Locate the cell with the specified text and output its [x, y] center coordinate. 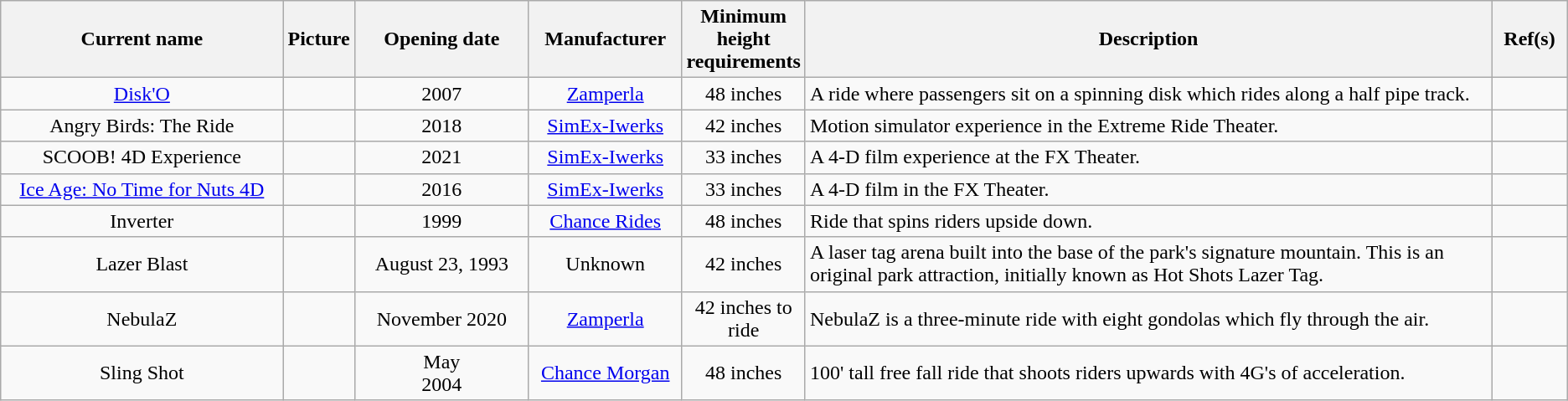
Manufacturer [605, 39]
Chance Morgan [605, 373]
Chance Rides [605, 221]
42 inches to ride [744, 318]
August 23, 1993 [441, 265]
2016 [441, 189]
A laser tag arena built into the base of the park's signature mountain. This is an original park attraction, initially known as Hot Shots Lazer Tag. [1148, 265]
Angry Birds: The Ride [142, 126]
Sling Shot [142, 373]
2007 [441, 94]
A 4-D film experience at the FX Theater. [1148, 157]
Motion simulator experience in the Extreme Ride Theater. [1148, 126]
Current name [142, 39]
Lazer Blast [142, 265]
2021 [441, 157]
NebulaZ is a three-minute ride with eight gondolas which fly through the air. [1148, 318]
A ride where passengers sit on a spinning disk which rides along a half pipe track. [1148, 94]
Ice Age: No Time for Nuts 4D [142, 189]
1999 [441, 221]
Disk'O [142, 94]
2018 [441, 126]
NebulaZ [142, 318]
Opening date [441, 39]
Picture [318, 39]
November 2020 [441, 318]
SCOOB! 4D Experience [142, 157]
Ref(s) [1529, 39]
Ride that spins riders upside down. [1148, 221]
Inverter [142, 221]
Unknown [605, 265]
Description [1148, 39]
May2004 [441, 373]
A 4-D film in the FX Theater. [1148, 189]
100' tall free fall ride that shoots riders upwards with 4G's of acceleration. [1148, 373]
Minimum height requirements [744, 39]
